Pinpoint the cell where the given text exists, returning its (x, y) midpoint coordinate. 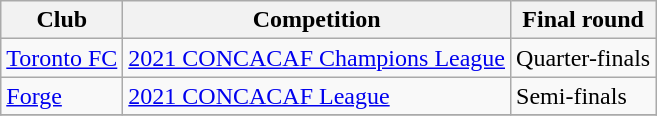
Forge (62, 96)
Toronto FC (62, 58)
Final round (584, 20)
2021 CONCACAF Champions League (317, 58)
Competition (317, 20)
Semi-finals (584, 96)
Quarter-finals (584, 58)
2021 CONCACAF League (317, 96)
Club (62, 20)
